Scan for the cell matching the given text and deliver its (x, y) coordinate at center. 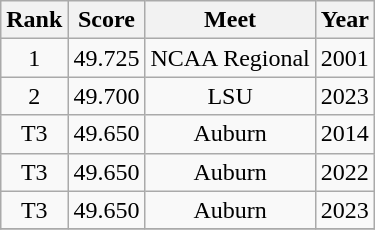
Year (344, 20)
49.700 (106, 96)
2001 (344, 58)
2022 (344, 172)
Meet (230, 20)
1 (34, 58)
2 (34, 96)
49.725 (106, 58)
2014 (344, 134)
LSU (230, 96)
Rank (34, 20)
NCAA Regional (230, 58)
Score (106, 20)
